Scan for the cell matching the given text and deliver its (X, Y) coordinate at center. 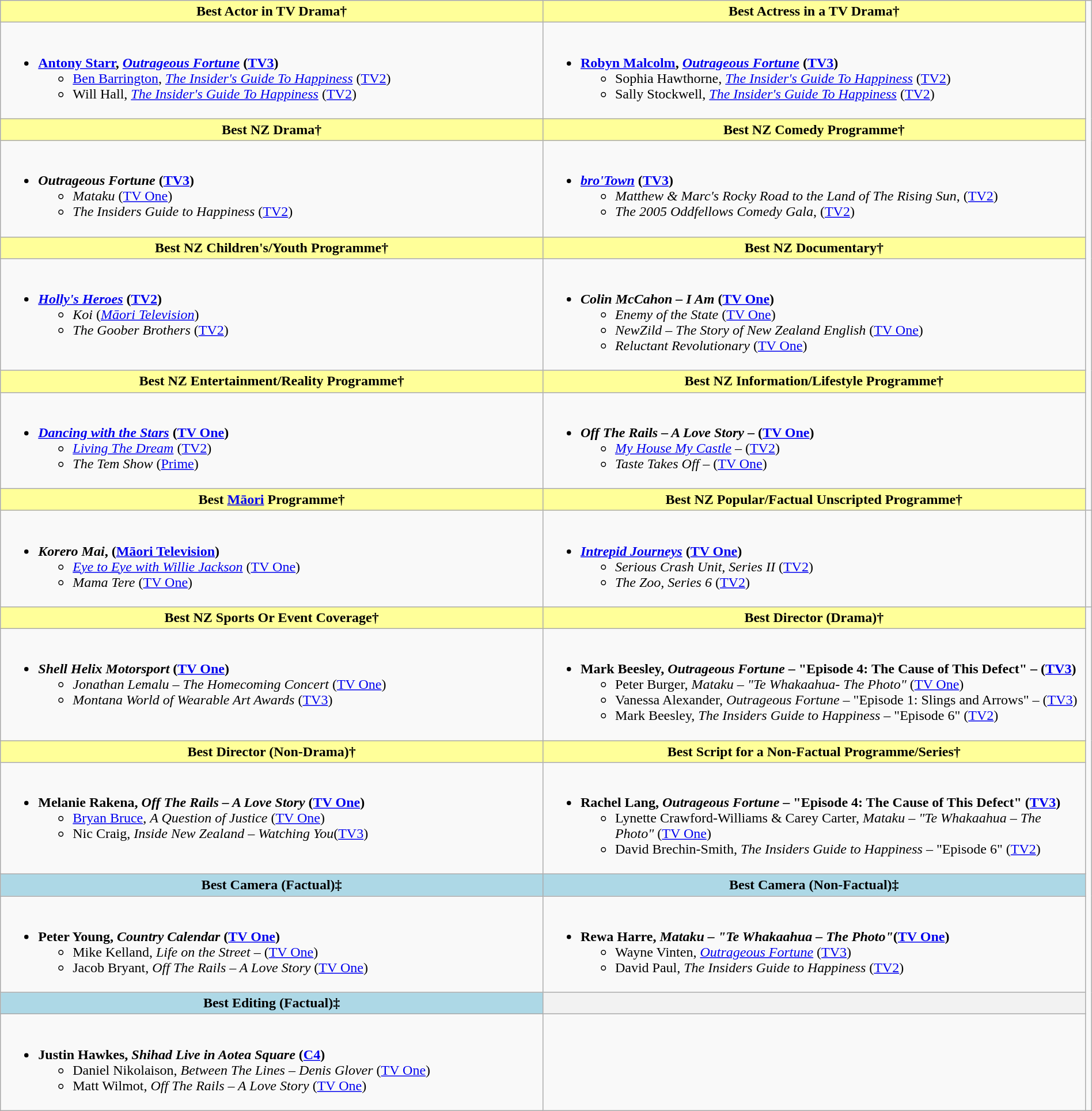
Melanie Rakena, Off The Rails – A Love Story (TV One)Bryan Bruce, A Question of Justice (TV One)Nic Craig, Inside New Zealand – Watching You(TV3) (272, 818)
Outrageous Fortune (TV3)Mataku (TV One)The Insiders Guide to Happiness (TV2) (272, 189)
Shell Helix Motorsport (TV One)Jonathan Lemalu – The Homecoming Concert (TV One)Montana World of Wearable Art Awards (TV3) (272, 684)
Best NZ Information/Lifestyle Programme† (814, 381)
Best NZ Children's/Youth Programme† (272, 248)
Rewa Harre, Mataku – "Te Whakaahua – The Photo"(TV One)Wayne Vinten, Outrageous Fortune (TV3)David Paul, The Insiders Guide to Happiness (TV2) (814, 945)
Best NZ Entertainment/Reality Programme† (272, 381)
Best NZ Popular/Factual Unscripted Programme† (814, 499)
Korero Mai, (Māori Television)Eye to Eye with Willie Jackson (TV One)Mama Tere (TV One) (272, 559)
Colin McCahon – I Am (TV One)Enemy of the State (TV One)NewZild – The Story of New Zealand English (TV One)Reluctant Revolutionary (TV One) (814, 314)
Best Camera (Factual)‡ (272, 885)
Best Editing (Factual)‡ (272, 1003)
Best Director (Drama)† (814, 617)
Best NZ Sports Or Event Coverage† (272, 617)
Peter Young, Country Calendar (TV One)Mike Kelland, Life on the Street – (TV One)Jacob Bryant, Off The Rails – A Love Story (TV One) (272, 945)
Best Director (Non-Drama)† (272, 752)
Dancing with the Stars (TV One)Living The Dream (TV2)The Tem Show (Prime) (272, 440)
bro'Town (TV3)Matthew & Marc's Rocky Road to the Land of The Rising Sun, (TV2)The 2005 Oddfellows Comedy Gala, (TV2) (814, 189)
Best Actor in TV Drama† (272, 12)
Best Script for a Non-Factual Programme/Series† (814, 752)
Best Māori Programme† (272, 499)
Best Camera (Non-Factual)‡ (814, 885)
Best NZ Comedy Programme† (814, 130)
Off The Rails – A Love Story – (TV One)My House My Castle – (TV2)Taste Takes Off – (TV One) (814, 440)
Best NZ Drama† (272, 130)
Intrepid Journeys (TV One)Serious Crash Unit, Series II (TV2)The Zoo, Series 6 (TV2) (814, 559)
Antony Starr, Outrageous Fortune (TV3)Ben Barrington, The Insider's Guide To Happiness (TV2)Will Hall, The Insider's Guide To Happiness (TV2) (272, 70)
Best Actress in a TV Drama† (814, 12)
Holly's Heroes (TV2)Koi (Māori Television)The Goober Brothers (TV2) (272, 314)
Best NZ Documentary† (814, 248)
